Provide the (x, y) coordinate of the cell's center where the given text is located.  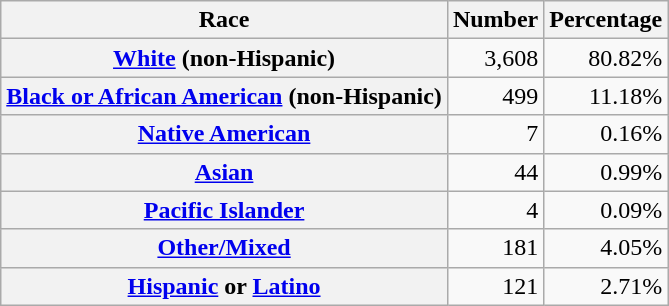
2.71% (606, 286)
Percentage (606, 20)
121 (495, 286)
499 (495, 96)
Native American (224, 134)
0.09% (606, 210)
44 (495, 172)
0.99% (606, 172)
Pacific Islander (224, 210)
80.82% (606, 58)
7 (495, 134)
Number (495, 20)
0.16% (606, 134)
Asian (224, 172)
Race (224, 20)
Hispanic or Latino (224, 286)
4.05% (606, 248)
11.18% (606, 96)
4 (495, 210)
Other/Mixed (224, 248)
Black or African American (non-Hispanic) (224, 96)
3,608 (495, 58)
White (non-Hispanic) (224, 58)
181 (495, 248)
